From the cell containing the given text, extract its center point as (x, y) coordinate. 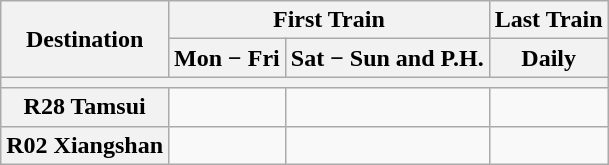
R28 Tamsui (85, 107)
First Train (330, 20)
Last Train (548, 20)
Sat − Sun and P.H. (387, 58)
Destination (85, 39)
Daily (548, 58)
R02 Xiangshan (85, 145)
Mon − Fri (228, 58)
